Identify which cell holds the provided text, then report its (X, Y) central coordinate. 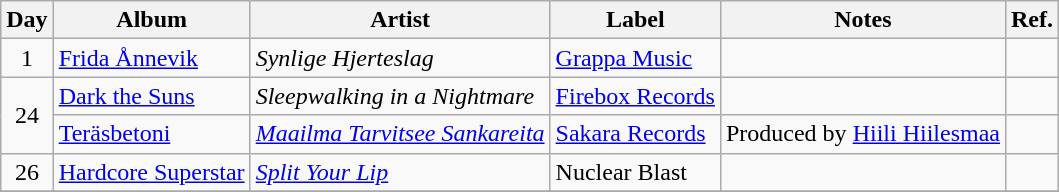
Grappa Music (635, 58)
Frida Ånnevik (152, 58)
Dark the Suns (152, 96)
Produced by Hiili Hiilesmaa (862, 134)
Synlige Hjerteslag (400, 58)
Artist (400, 20)
Maailma Tarvitsee Sankareita (400, 134)
Firebox Records (635, 96)
Sleepwalking in a Nightmare (400, 96)
Sakara Records (635, 134)
Teräsbetoni (152, 134)
Day (27, 20)
24 (27, 115)
Ref. (1032, 20)
26 (27, 172)
1 (27, 58)
Album (152, 20)
Notes (862, 20)
Split Your Lip (400, 172)
Label (635, 20)
Nuclear Blast (635, 172)
Hardcore Superstar (152, 172)
